From the cell containing the given text, extract its center point as [x, y] coordinate. 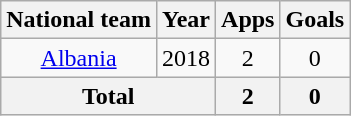
Albania [79, 58]
Goals [315, 20]
2018 [186, 58]
Year [186, 20]
Total [108, 96]
National team [79, 20]
Apps [248, 20]
